Scan for the cell matching the given text and deliver its (x, y) coordinate at center. 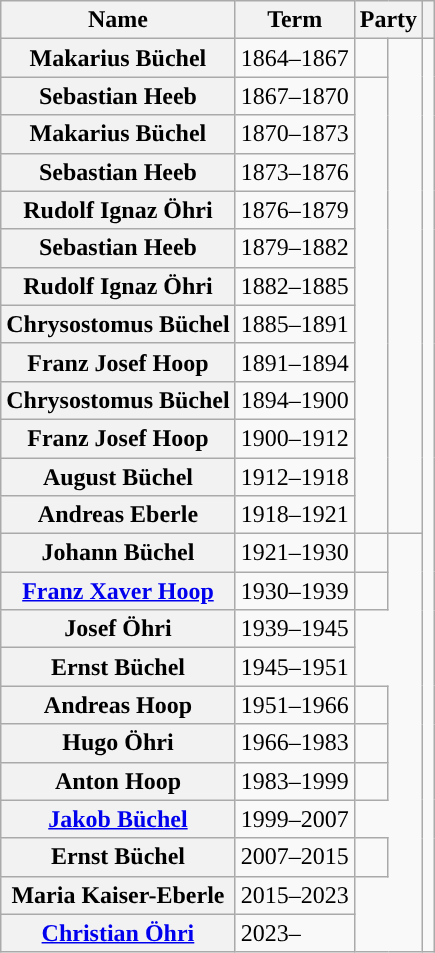
Name (118, 20)
Hugo Öhri (118, 743)
1864–1867 (294, 58)
1867–1870 (294, 96)
Jakob Büchel (118, 819)
1921–1930 (294, 553)
1945–1951 (294, 667)
Franz Xaver Hoop (118, 591)
1930–1939 (294, 591)
2023– (294, 933)
August Büchel (118, 477)
1876–1879 (294, 210)
1885–1891 (294, 324)
Party (388, 20)
Josef Öhri (118, 629)
2007–2015 (294, 857)
1983–1999 (294, 781)
1894–1900 (294, 400)
Anton Hoop (118, 781)
1918–1921 (294, 515)
1900–1912 (294, 438)
1873–1876 (294, 172)
Andreas Eberle (118, 515)
1951–1966 (294, 705)
Andreas Hoop (118, 705)
1939–1945 (294, 629)
1882–1885 (294, 286)
1999–2007 (294, 819)
Maria Kaiser-Eberle (118, 895)
1966–1983 (294, 743)
1912–1918 (294, 477)
1891–1894 (294, 362)
Term (294, 20)
1870–1873 (294, 134)
2015–2023 (294, 895)
Christian Öhri (118, 933)
Johann Büchel (118, 553)
1879–1882 (294, 248)
